Provide the [X, Y] coordinate of the cell's center where the given text is located.  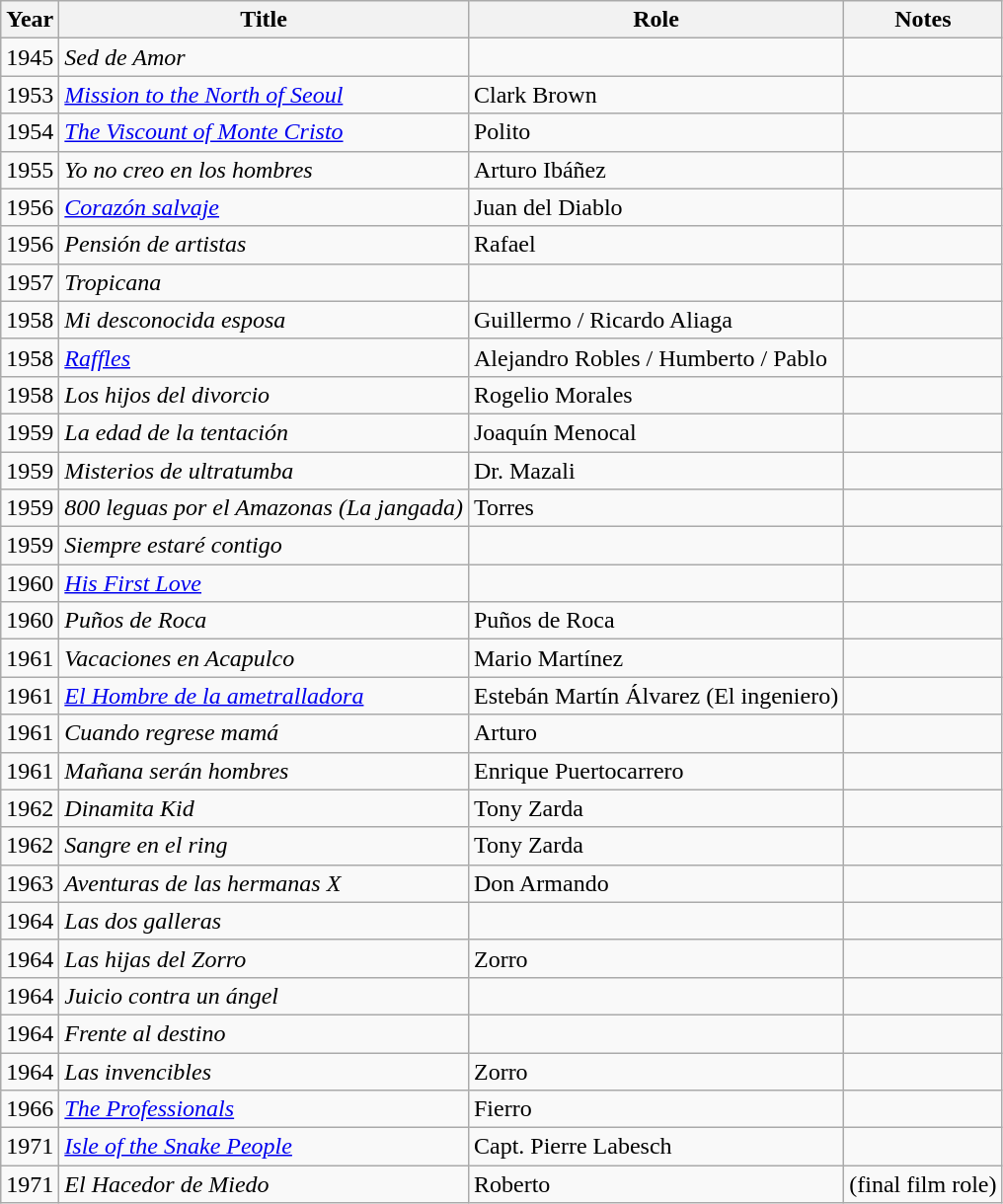
Los hijos del divorcio [265, 395]
Dinamita Kid [265, 808]
Joaquín Menocal [656, 432]
Arturo [656, 733]
Yo no creo en los hombres [265, 170]
Siempre estaré contigo [265, 546]
Roberto [656, 1184]
His First Love [265, 583]
1953 [30, 95]
1955 [30, 170]
Rafael [656, 245]
Las invencibles [265, 1071]
Rogelio Morales [656, 395]
Sed de Amor [265, 57]
Mi desconocida esposa [265, 320]
1954 [30, 132]
Don Armando [656, 883]
Enrique Puertocarrero [656, 771]
Alejandro Robles / Humberto / Pablo [656, 357]
Tropicana [265, 282]
Frente al destino [265, 1033]
Mission to the North of Seoul [265, 95]
1963 [30, 883]
Isle of the Snake People [265, 1147]
The Viscount of Monte Cristo [265, 132]
Aventuras de las hermanas X [265, 883]
El Hacedor de Miedo [265, 1184]
1966 [30, 1109]
Raffles [265, 357]
Year [30, 20]
Corazón salvaje [265, 207]
Capt. Pierre Labesch [656, 1147]
Pensión de artistas [265, 245]
Sangre en el ring [265, 846]
Mario Martínez [656, 658]
Dr. Mazali [656, 471]
1945 [30, 57]
Vacaciones en Acapulco [265, 658]
Guillermo / Ricardo Aliaga [656, 320]
Estebán Martín Álvarez (El ingeniero) [656, 696]
Arturo Ibáñez [656, 170]
800 leguas por el Amazonas (La jangada) [265, 508]
Title [265, 20]
El Hombre de la ametralladora [265, 696]
Notes [923, 20]
Fierro [656, 1109]
1957 [30, 282]
Misterios de ultratumba [265, 471]
Mañana serán hombres [265, 771]
Role [656, 20]
Clark Brown [656, 95]
Polito [656, 132]
Juicio contra un ángel [265, 996]
The Professionals [265, 1109]
Las hijas del Zorro [265, 958]
La edad de la tentación [265, 432]
Las dos galleras [265, 921]
(final film role) [923, 1184]
Cuando regrese mamá [265, 733]
Torres [656, 508]
Juan del Diablo [656, 207]
